For the text-containing cell, return its midpoint in (X, Y) coordinate format. 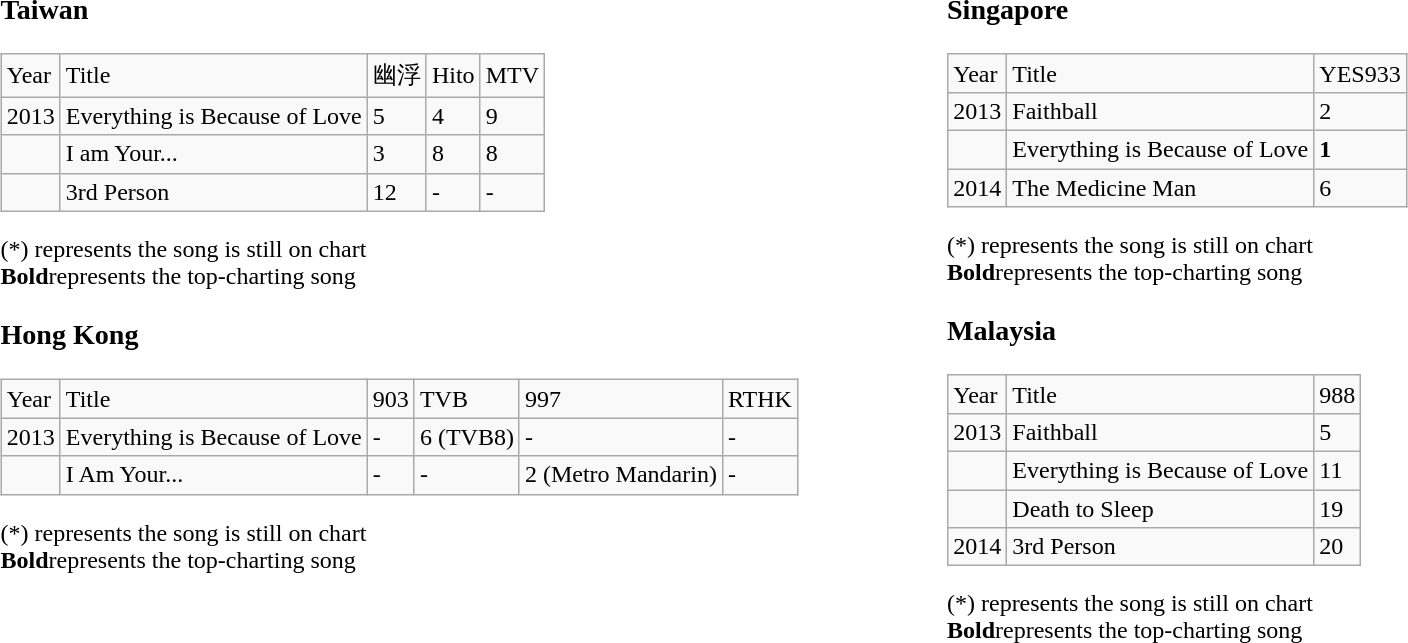
The Medicine Man (1160, 188)
2 (1360, 111)
6 (TVB8) (466, 437)
6 (1360, 188)
幽浮 (396, 76)
903 (390, 399)
RTHK (760, 399)
3 (396, 154)
19 (1338, 509)
2 (Metro Mandarin) (620, 475)
4 (453, 116)
Hito (453, 76)
MTV (512, 76)
Death to Sleep (1160, 509)
20 (1338, 547)
988 (1338, 394)
12 (396, 192)
I am Your... (214, 154)
1 (1360, 150)
YES933 (1360, 73)
11 (1338, 470)
TVB (466, 399)
997 (620, 399)
9 (512, 116)
I Am Your... (214, 475)
